Locate the cell with the specified text and output its (X, Y) center coordinate. 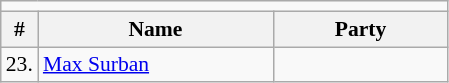
Party (360, 29)
# (20, 29)
Name (156, 29)
Max Surban (156, 65)
23. (20, 65)
